Return the [X, Y] coordinate for the center point of the cell that contains the specified text.  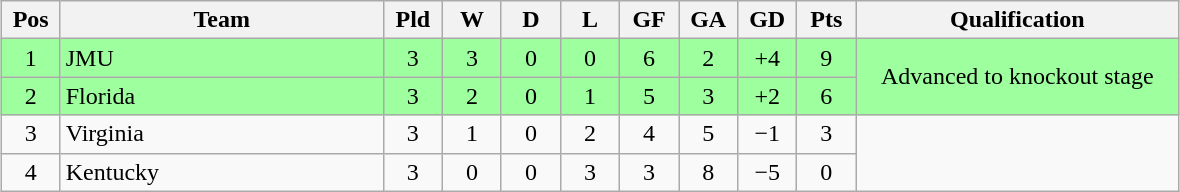
8 [708, 172]
GF [650, 20]
Advanced to knockout stage [1018, 77]
W [472, 20]
Pos [30, 20]
−5 [768, 172]
Pts [826, 20]
Pld [412, 20]
Qualification [1018, 20]
Virginia [222, 134]
GD [768, 20]
Team [222, 20]
Kentucky [222, 172]
JMU [222, 58]
+4 [768, 58]
9 [826, 58]
+2 [768, 96]
−1 [768, 134]
L [590, 20]
GA [708, 20]
Florida [222, 96]
D [530, 20]
